Search for the cell housing the specified text and yield its [x, y] center coordinate. 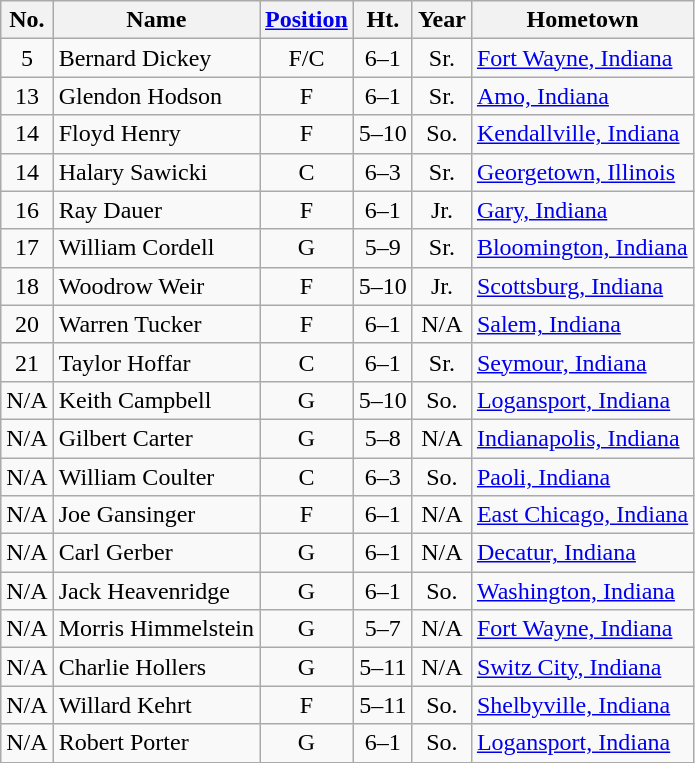
Taylor Hoffar [156, 362]
17 [27, 248]
Glendon Hodson [156, 96]
Scottsburg, Indiana [582, 286]
Washington, Indiana [582, 591]
F/C [307, 58]
5–7 [382, 629]
Gilbert Carter [156, 438]
Decatur, Indiana [582, 553]
Joe Gansinger [156, 515]
Warren Tucker [156, 324]
5–8 [382, 438]
Amo, Indiana [582, 96]
East Chicago, Indiana [582, 515]
Georgetown, Illinois [582, 172]
Name [156, 20]
5–9 [382, 248]
Switz City, Indiana [582, 667]
Keith Campbell [156, 400]
Ht. [382, 20]
Salem, Indiana [582, 324]
13 [27, 96]
Halary Sawicki [156, 172]
Charlie Hollers [156, 667]
Morris Himmelstein [156, 629]
Position [307, 20]
Indianapolis, Indiana [582, 438]
Year [442, 20]
Gary, Indiana [582, 210]
Willard Kehrt [156, 705]
Ray Dauer [156, 210]
Bernard Dickey [156, 58]
Woodrow Weir [156, 286]
William Coulter [156, 477]
William Cordell [156, 248]
Carl Gerber [156, 553]
Robert Porter [156, 743]
Shelbyville, Indiana [582, 705]
18 [27, 286]
Jack Heavenridge [156, 591]
5 [27, 58]
Floyd Henry [156, 134]
Seymour, Indiana [582, 362]
16 [27, 210]
Paoli, Indiana [582, 477]
Hometown [582, 20]
21 [27, 362]
20 [27, 324]
Bloomington, Indiana [582, 248]
No. [27, 20]
Kendallville, Indiana [582, 134]
